Return [X, Y] of the center of cell containing provided text 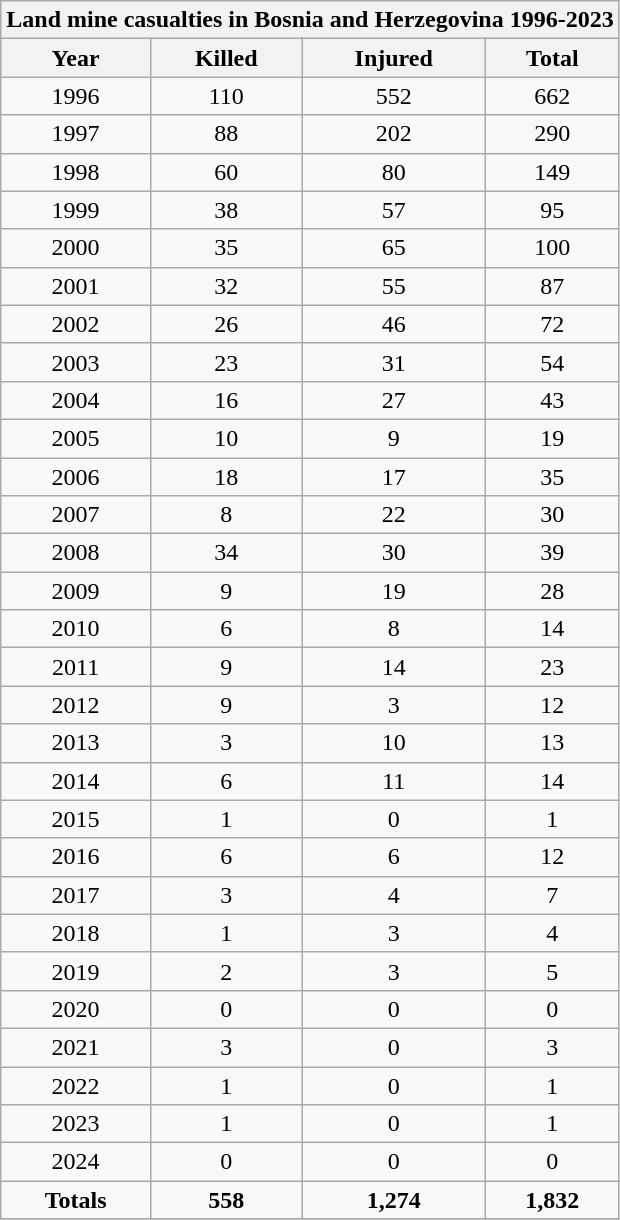
149 [552, 172]
1,832 [552, 1200]
2002 [76, 324]
11 [394, 781]
39 [552, 553]
57 [394, 210]
31 [394, 362]
Totals [76, 1200]
2004 [76, 400]
46 [394, 324]
Year [76, 58]
2017 [76, 895]
Injured [394, 58]
2016 [76, 857]
2000 [76, 248]
2 [226, 971]
2014 [76, 781]
80 [394, 172]
7 [552, 895]
72 [552, 324]
55 [394, 286]
2013 [76, 743]
Total [552, 58]
5 [552, 971]
662 [552, 96]
2007 [76, 515]
2011 [76, 667]
1,274 [394, 1200]
26 [226, 324]
2021 [76, 1047]
16 [226, 400]
2023 [76, 1124]
552 [394, 96]
Land mine casualties in Bosnia and Herzegovina 1996-2023 [310, 20]
32 [226, 286]
1998 [76, 172]
290 [552, 134]
60 [226, 172]
110 [226, 96]
2012 [76, 705]
17 [394, 477]
100 [552, 248]
558 [226, 1200]
2005 [76, 438]
2006 [76, 477]
1997 [76, 134]
13 [552, 743]
2024 [76, 1162]
43 [552, 400]
18 [226, 477]
54 [552, 362]
1996 [76, 96]
2003 [76, 362]
2019 [76, 971]
202 [394, 134]
2022 [76, 1085]
2020 [76, 1009]
65 [394, 248]
95 [552, 210]
2015 [76, 819]
34 [226, 553]
2008 [76, 553]
87 [552, 286]
2001 [76, 286]
Killed [226, 58]
88 [226, 134]
28 [552, 591]
2010 [76, 629]
22 [394, 515]
38 [226, 210]
2009 [76, 591]
2018 [76, 933]
1999 [76, 210]
27 [394, 400]
